Detect which cell encompasses the target text, then output its [X, Y] center coordinate. 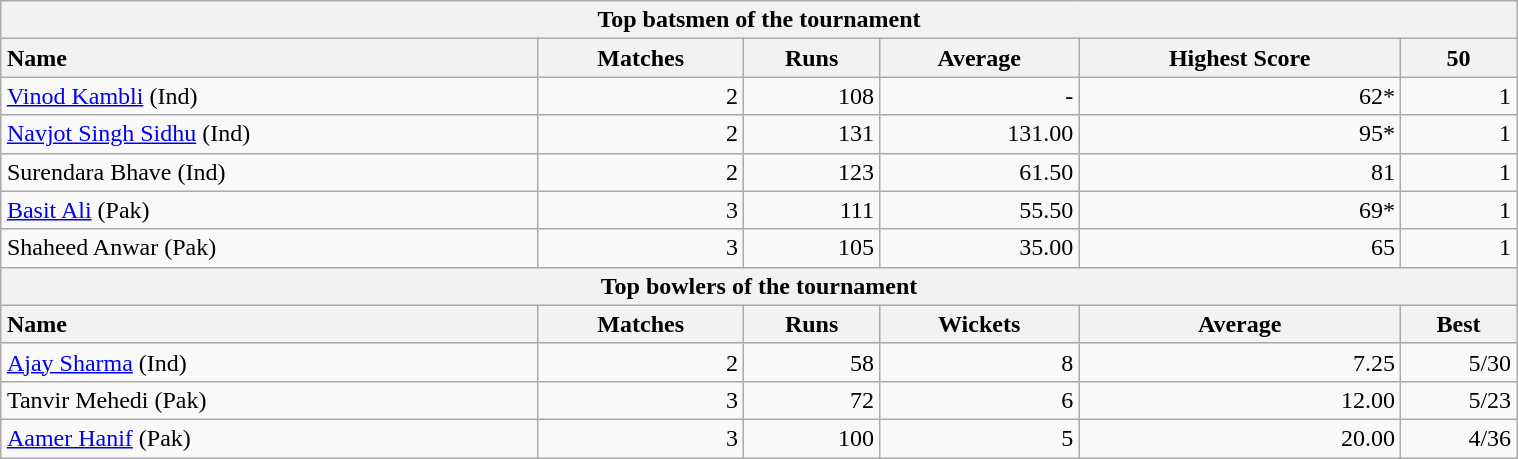
72 [812, 400]
Shaheed Anwar (Pak) [269, 248]
Aamer Hanif (Pak) [269, 438]
5/23 [1459, 400]
69* [1240, 210]
20.00 [1240, 438]
Surendara Bhave (Ind) [269, 172]
Best [1459, 324]
131.00 [978, 134]
105 [812, 248]
6 [978, 400]
Vinod Kambli (Ind) [269, 96]
100 [812, 438]
Wickets [978, 324]
Ajay Sharma (Ind) [269, 362]
35.00 [978, 248]
61.50 [978, 172]
Navjot Singh Sidhu (Ind) [269, 134]
95* [1240, 134]
81 [1240, 172]
111 [812, 210]
65 [1240, 248]
55.50 [978, 210]
62* [1240, 96]
5 [978, 438]
5/30 [1459, 362]
58 [812, 362]
123 [812, 172]
Top batsmen of the tournament [758, 20]
Highest Score [1240, 58]
50 [1459, 58]
Top bowlers of the tournament [758, 286]
4/36 [1459, 438]
12.00 [1240, 400]
7.25 [1240, 362]
- [978, 96]
8 [978, 362]
Tanvir Mehedi (Pak) [269, 400]
108 [812, 96]
131 [812, 134]
Basit Ali (Pak) [269, 210]
